Find where the given text appears and provide that cell's center as (X, Y) coordinate. 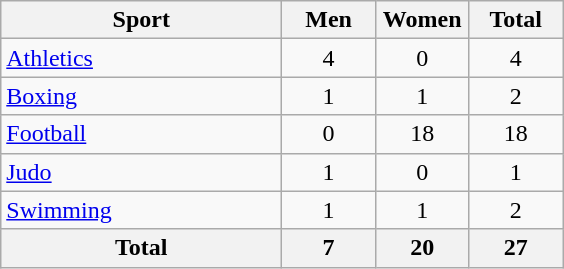
Men (329, 20)
Athletics (142, 58)
27 (516, 248)
Women (422, 20)
Swimming (142, 210)
20 (422, 248)
Sport (142, 20)
7 (329, 248)
Boxing (142, 96)
Judo (142, 172)
Football (142, 134)
